Detect which cell encompasses the target text, then output its (X, Y) center coordinate. 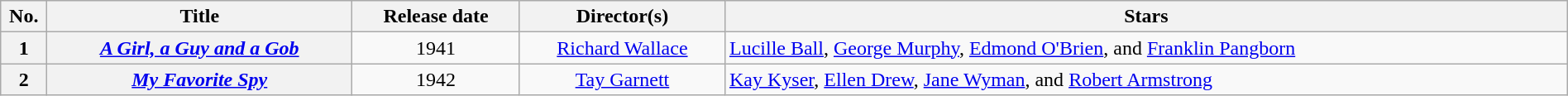
No. (24, 17)
Title (200, 17)
Stars (1146, 17)
1 (24, 48)
Director(s) (622, 17)
Richard Wallace (622, 48)
Tay Garnett (622, 79)
2 (24, 79)
My Favorite Spy (200, 79)
Lucille Ball, George Murphy, Edmond O'Brien, and Franklin Pangborn (1146, 48)
A Girl, a Guy and a Gob (200, 48)
1942 (437, 79)
1941 (437, 48)
Release date (437, 17)
Kay Kyser, Ellen Drew, Jane Wyman, and Robert Armstrong (1146, 79)
